Capture the cell that displays the provided text and extract its [X, Y] central coordinate. 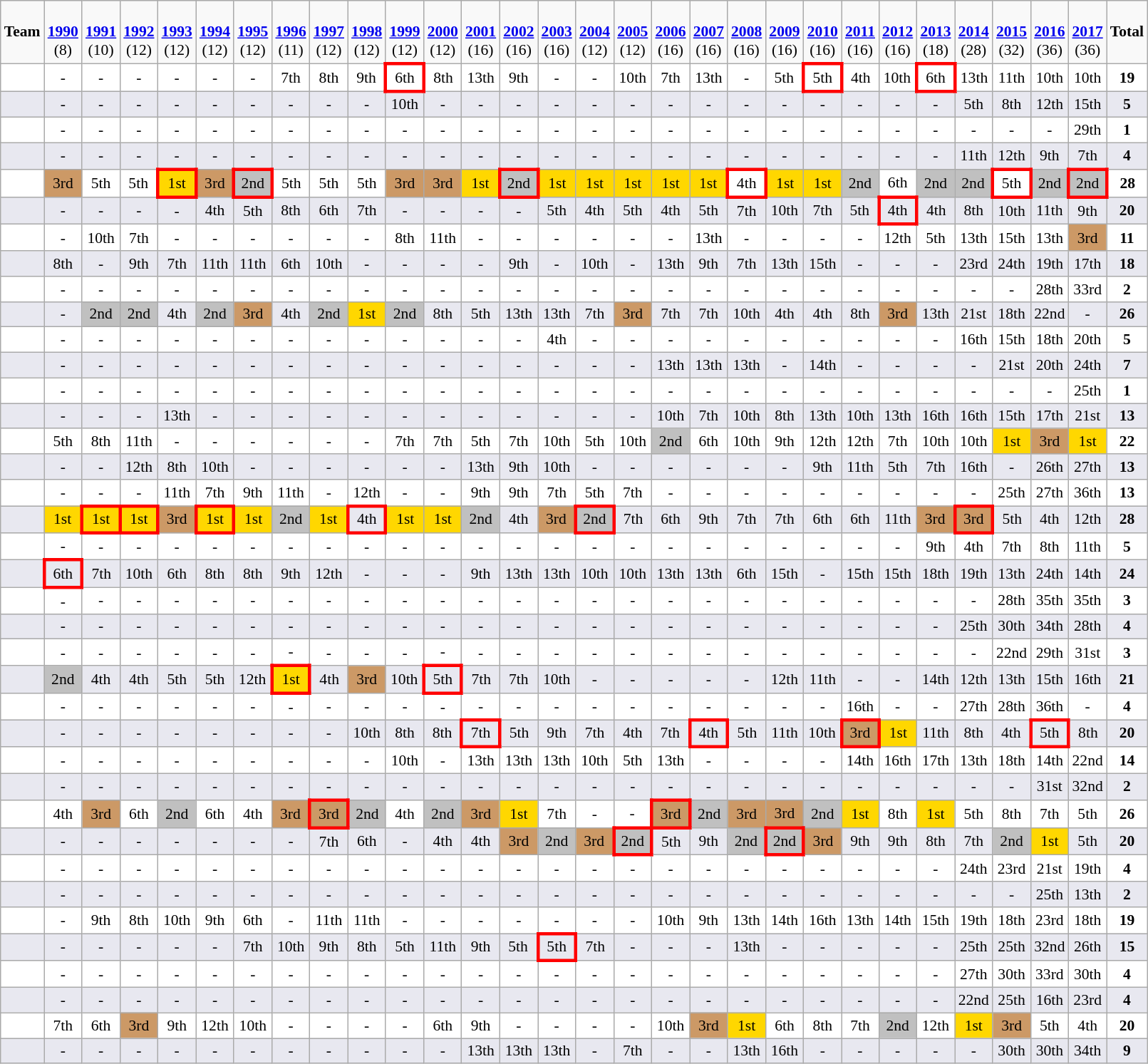
1995(12) [252, 32]
2005(12) [633, 32]
2008(16) [747, 32]
Total [1127, 32]
1994(12) [215, 32]
1992(12) [138, 32]
1997(12) [329, 32]
2016(36) [1049, 32]
15 [1127, 948]
1993(12) [177, 32]
2009(16) [784, 32]
2014(28) [973, 32]
2000(12) [443, 32]
2013(18) [935, 32]
18 [1127, 264]
2011(16) [860, 32]
21 [1127, 680]
2004(12) [594, 32]
2012(16) [898, 32]
11 [1127, 238]
2006(16) [670, 32]
Team [23, 32]
14 [1127, 761]
22 [1127, 442]
24 [1127, 574]
2017(36) [1087, 32]
1998(12) [366, 32]
2015(32) [1012, 32]
1990(8) [63, 32]
9 [1127, 1051]
1991(10) [101, 32]
2010(16) [822, 32]
7 [1127, 366]
2002(16) [519, 32]
1999(12) [405, 32]
1996(11) [291, 32]
2001(16) [480, 32]
2007(16) [708, 32]
2003(16) [557, 32]
